Find where the given text appears and provide that cell's center as [x, y] coordinate. 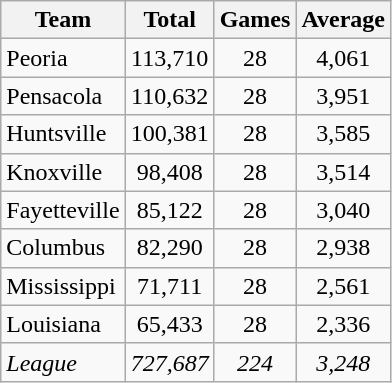
82,290 [170, 248]
3,514 [344, 172]
2,938 [344, 248]
2,336 [344, 324]
3,585 [344, 134]
98,408 [170, 172]
2,561 [344, 286]
Columbus [63, 248]
65,433 [170, 324]
727,687 [170, 362]
Peoria [63, 58]
3,040 [344, 210]
Total [170, 20]
Pensacola [63, 96]
4,061 [344, 58]
113,710 [170, 58]
Team [63, 20]
100,381 [170, 134]
Average [344, 20]
Knoxville [63, 172]
Mississippi [63, 286]
71,711 [170, 286]
3,248 [344, 362]
224 [255, 362]
110,632 [170, 96]
3,951 [344, 96]
Louisiana [63, 324]
85,122 [170, 210]
League [63, 362]
Fayetteville [63, 210]
Huntsville [63, 134]
Games [255, 20]
